Determine the [x, y] coordinate at the center of the cell enclosing the given text.  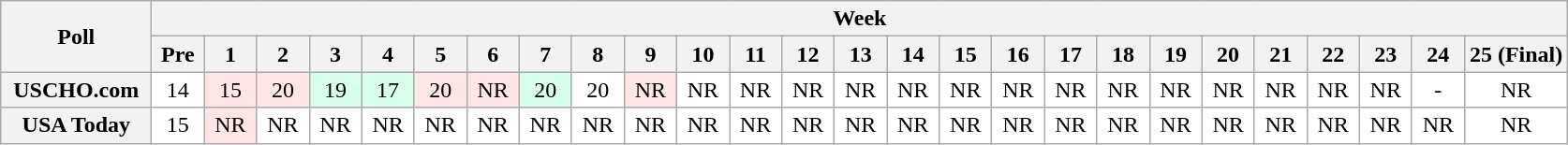
USCHO.com [77, 90]
22 [1333, 54]
1 [230, 54]
12 [808, 54]
5 [440, 54]
25 (Final) [1516, 54]
13 [861, 54]
USA Today [77, 125]
Week [860, 19]
6 [493, 54]
16 [1018, 54]
11 [755, 54]
23 [1385, 54]
3 [335, 54]
Pre [178, 54]
2 [283, 54]
9 [650, 54]
10 [703, 54]
8 [598, 54]
4 [388, 54]
18 [1123, 54]
7 [545, 54]
Poll [77, 36]
21 [1280, 54]
24 [1438, 54]
- [1438, 90]
